Extract the (X, Y) coordinate from the center of the cell holding the provided text.  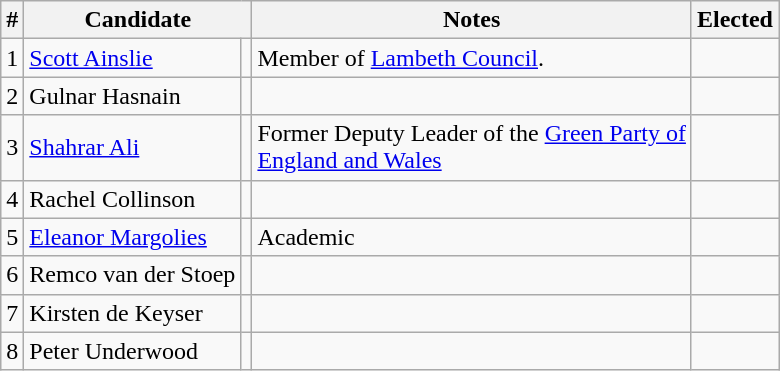
Gulnar Hasnain (132, 96)
7 (12, 313)
Kirsten de Keyser (132, 313)
Academic (472, 237)
Former Deputy Leader of the Green Party ofEngland and Wales (472, 148)
Eleanor Margolies (132, 237)
# (12, 20)
Rachel Collinson (132, 199)
Elected (734, 20)
4 (12, 199)
Candidate (138, 20)
2 (12, 96)
Scott Ainslie (132, 58)
6 (12, 275)
Shahrar Ali (132, 148)
Notes (472, 20)
Remco van der Stoep (132, 275)
Member of Lambeth Council. (472, 58)
8 (12, 351)
Peter Underwood (132, 351)
1 (12, 58)
5 (12, 237)
3 (12, 148)
